Identify which cell holds the provided text, then report its (x, y) central coordinate. 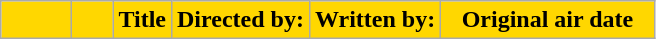
Title (142, 20)
Written by: (374, 20)
Original air date (548, 20)
Directed by: (240, 20)
